Return the (x, y) coordinate for the center point of the cell that contains the specified text.  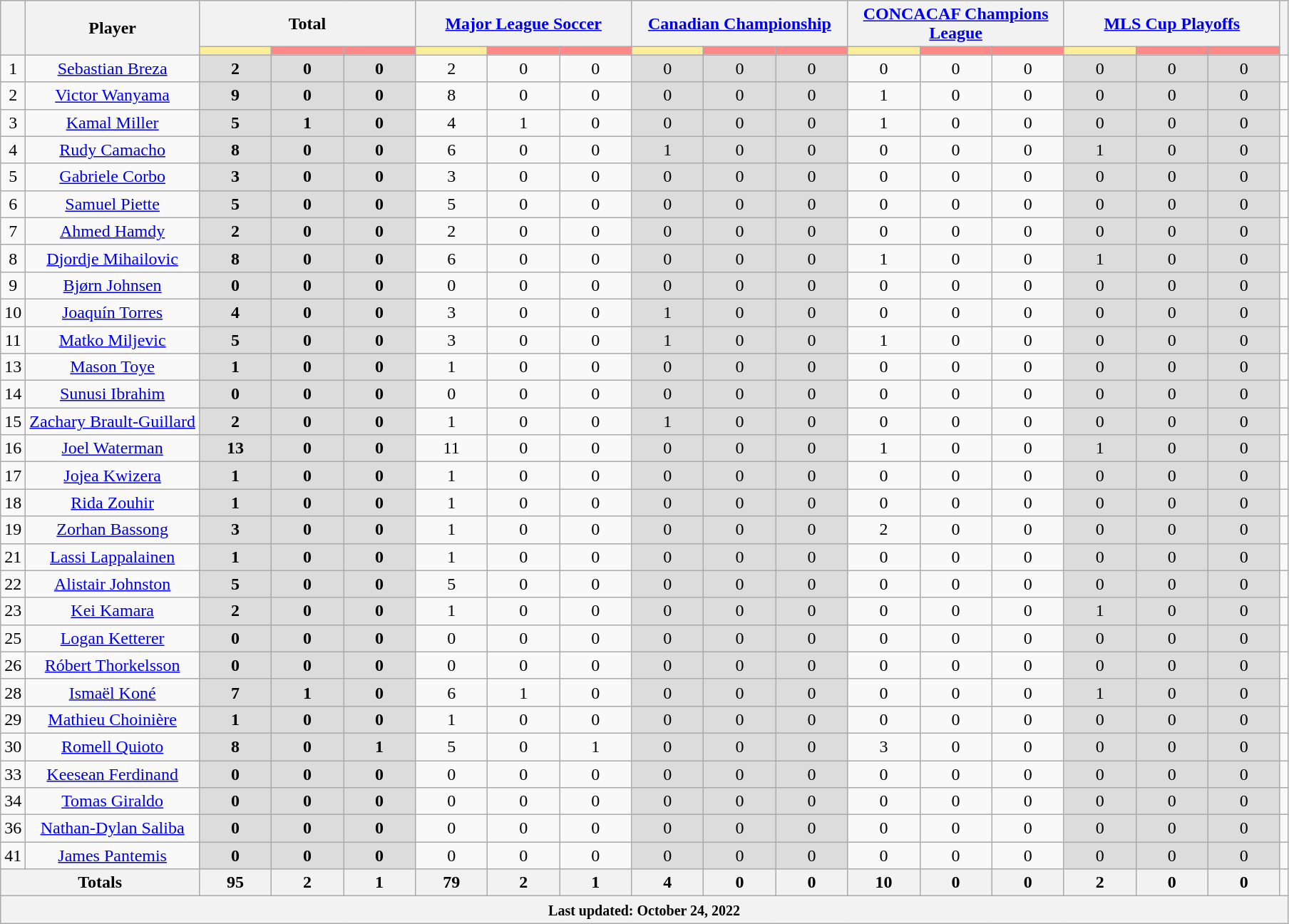
Nathan-Dylan Saliba (113, 828)
Samuel Piette (113, 204)
Joel Waterman (113, 448)
Bjørn Johnsen (113, 285)
15 (13, 421)
Zachary Brault-Guillard (113, 421)
Mathieu Choinière (113, 719)
Keesean Ferdinand (113, 774)
19 (13, 530)
Mason Toye (113, 367)
Major League Soccer (523, 24)
95 (235, 883)
Sebastian Breza (113, 68)
Joaquín Torres (113, 312)
17 (13, 476)
23 (13, 611)
Romell Quioto (113, 746)
36 (13, 828)
Alistair Johnston (113, 584)
41 (13, 856)
Jojea Kwizera (113, 476)
James Pantemis (113, 856)
Rida Zouhir (113, 503)
Player (113, 28)
33 (13, 774)
Canadian Championship (740, 24)
30 (13, 746)
Rudy Camacho (113, 150)
22 (13, 584)
Logan Ketterer (113, 638)
MLS Cup Playoffs (1172, 24)
Ismaël Koné (113, 692)
34 (13, 801)
Róbert Thorkelsson (113, 665)
28 (13, 692)
Zorhan Bassong (113, 530)
Matko Miljevic (113, 340)
Ahmed Hamdy (113, 231)
16 (13, 448)
Total (307, 24)
Gabriele Corbo (113, 177)
Kei Kamara (113, 611)
26 (13, 665)
29 (13, 719)
Last updated: October 24, 2022 (644, 910)
Totals (100, 883)
Tomas Giraldo (113, 801)
Djordje Mihailovic (113, 258)
25 (13, 638)
Kamal Miller (113, 123)
21 (13, 557)
Victor Wanyama (113, 96)
Sunusi Ibrahim (113, 394)
14 (13, 394)
Lassi Lappalainen (113, 557)
18 (13, 503)
CONCACAF Champions League (955, 24)
79 (452, 883)
